Find where the given text appears and provide that cell's center as [X, Y] coordinate. 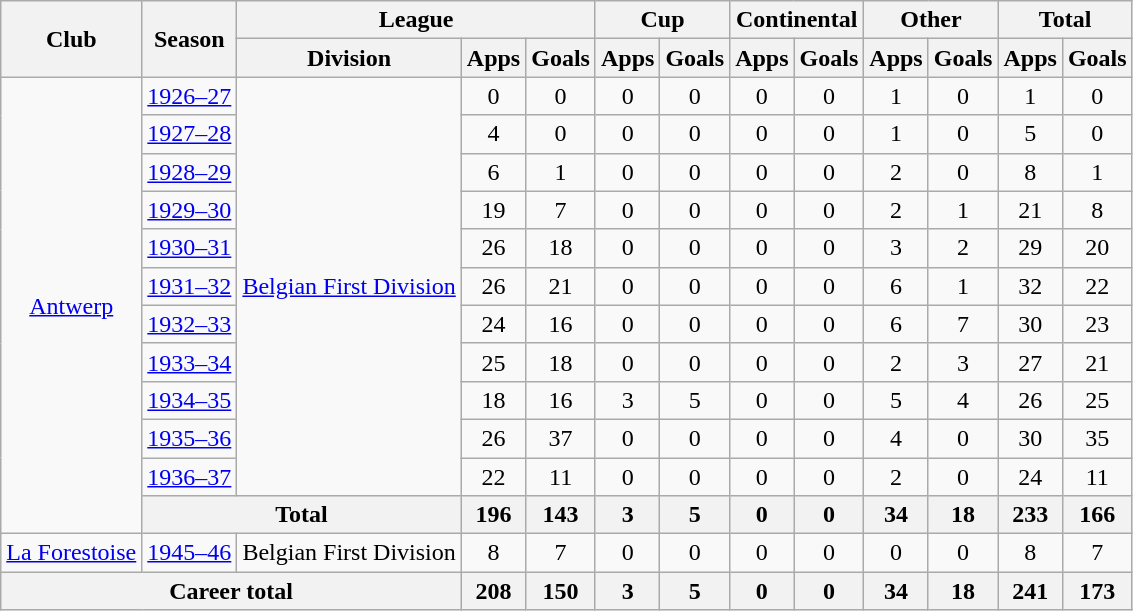
208 [493, 591]
Other [931, 20]
173 [1097, 591]
19 [493, 210]
20 [1097, 248]
1927–28 [190, 134]
23 [1097, 324]
1945–46 [190, 553]
1931–32 [190, 286]
1928–29 [190, 172]
196 [493, 515]
Club [72, 39]
143 [561, 515]
233 [1030, 515]
35 [1097, 438]
27 [1030, 362]
Career total [232, 591]
166 [1097, 515]
Season [190, 39]
1935–36 [190, 438]
Cup [662, 20]
La Forestoise [72, 553]
1929–30 [190, 210]
150 [561, 591]
1934–35 [190, 400]
32 [1030, 286]
1926–27 [190, 96]
League [416, 20]
29 [1030, 248]
37 [561, 438]
241 [1030, 591]
1930–31 [190, 248]
Division [349, 58]
1933–34 [190, 362]
1932–33 [190, 324]
Antwerp [72, 306]
1936–37 [190, 477]
Continental [797, 20]
